Locate the cell with the specified text and output its [x, y] center coordinate. 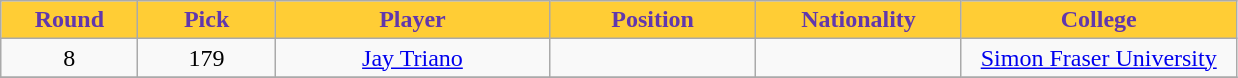
Nationality [859, 20]
Jay Triano [412, 58]
College [1098, 20]
Pick [206, 20]
Round [70, 20]
8 [70, 58]
Position [653, 20]
Simon Fraser University [1098, 58]
Player [412, 20]
179 [206, 58]
